Determine the (X, Y) coordinate at the center of the cell enclosing the given text.  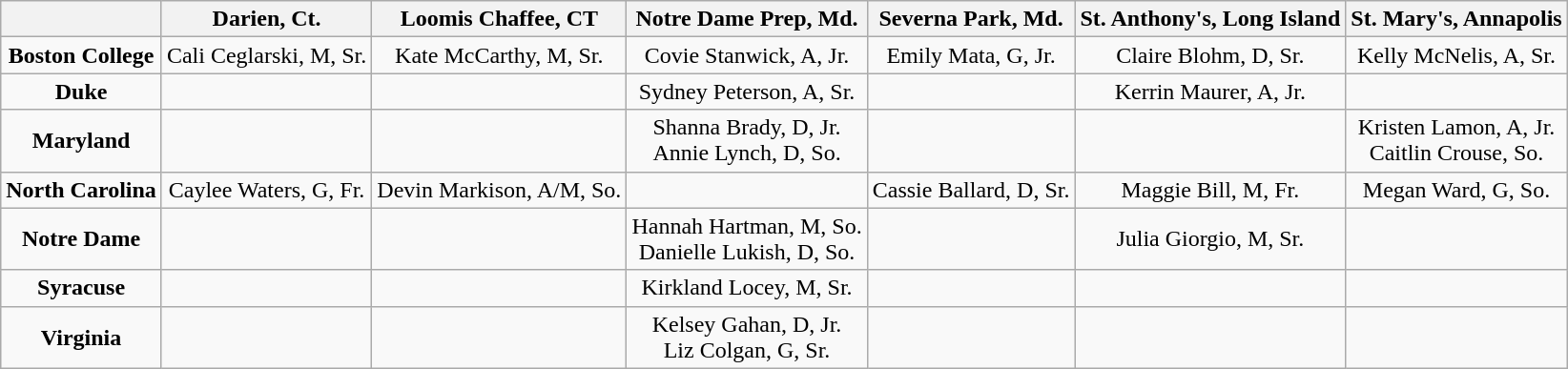
Hannah Hartman, M, So.Danielle Lukish, D, So. (747, 238)
Kelsey Gahan, D, Jr.Liz Colgan, G, Sr. (747, 338)
St. Anthony's, Long Island (1210, 19)
Darien, Ct. (266, 19)
Syracuse (82, 288)
Cassie Ballard, D, Sr. (971, 190)
North Carolina (82, 190)
Kerrin Maurer, A, Jr. (1210, 92)
Kate McCarthy, M, Sr. (500, 55)
Julia Giorgio, M, Sr. (1210, 238)
Kirkland Locey, M, Sr. (747, 288)
Cali Ceglarski, M, Sr. (266, 55)
St. Mary's, Annapolis (1456, 19)
Sydney Peterson, A, Sr. (747, 92)
Severna Park, Md. (971, 19)
Covie Stanwick, A, Jr. (747, 55)
Kelly McNelis, A, Sr. (1456, 55)
Kristen Lamon, A, Jr.Caitlin Crouse, So. (1456, 141)
Boston College (82, 55)
Shanna Brady, D, Jr.Annie Lynch, D, So. (747, 141)
Notre Dame (82, 238)
Duke (82, 92)
Emily Mata, G, Jr. (971, 55)
Notre Dame Prep, Md. (747, 19)
Claire Blohm, D, Sr. (1210, 55)
Caylee Waters, G, Fr. (266, 190)
Maryland (82, 141)
Virginia (82, 338)
Maggie Bill, M, Fr. (1210, 190)
Loomis Chaffee, CT (500, 19)
Megan Ward, G, So. (1456, 190)
Devin Markison, A/M, So. (500, 190)
